Search for the cell housing the specified text and yield its (X, Y) center coordinate. 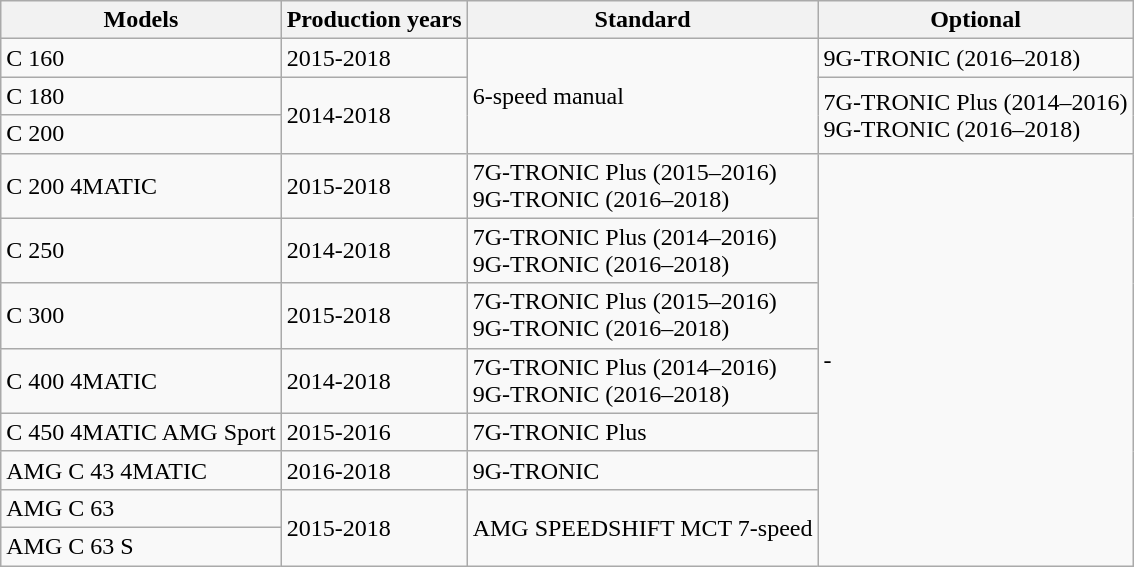
C 400 4MATIC (141, 380)
C 450 4MATIC AMG Sport (141, 432)
AMG C 63 (141, 508)
Optional (976, 20)
Standard (642, 20)
9G-TRONIC (2016–2018) (976, 58)
- (976, 359)
C 200 (141, 134)
6-speed manual (642, 96)
Production years (374, 20)
C 250 (141, 250)
AMG C 63 S (141, 546)
Models (141, 20)
AMG C 43 4MATIC (141, 470)
2015-2016 (374, 432)
C 160 (141, 58)
C 180 (141, 96)
7G-TRONIC Plus (642, 432)
C 300 (141, 316)
AMG SPEEDSHIFT MCT 7-speed (642, 527)
2016-2018 (374, 470)
9G-TRONIC (642, 470)
C 200 4MATIC (141, 186)
